Determine the (x, y) coordinate at the center of the cell enclosing the given text.  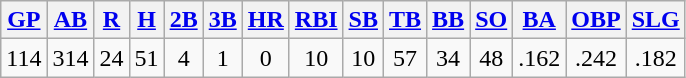
.242 (596, 58)
OBP (596, 20)
34 (448, 58)
H (146, 20)
.182 (656, 58)
SO (492, 20)
57 (404, 58)
SLG (656, 20)
HR (266, 20)
24 (112, 58)
.162 (540, 58)
1 (222, 58)
SB (363, 20)
4 (184, 58)
RBI (316, 20)
314 (70, 58)
TB (404, 20)
3B (222, 20)
2B (184, 20)
BB (448, 20)
48 (492, 58)
51 (146, 58)
GP (24, 20)
AB (70, 20)
R (112, 20)
BA (540, 20)
0 (266, 58)
114 (24, 58)
